Locate the cell with the specified text and output its [X, Y] center coordinate. 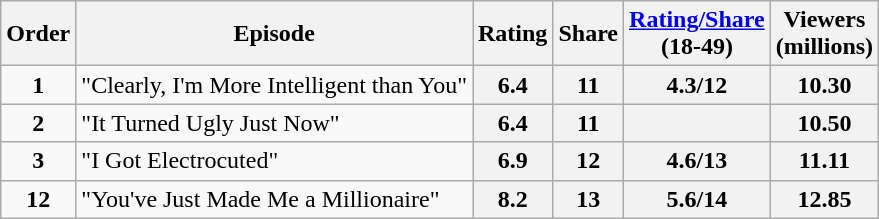
4.6/13 [698, 161]
"I Got Electrocuted" [274, 161]
"It Turned Ugly Just Now" [274, 123]
3 [38, 161]
"You've Just Made Me a Millionaire" [274, 199]
"Clearly, I'm More Intelligent than You" [274, 85]
12.85 [824, 199]
Viewers(millions) [824, 34]
10.30 [824, 85]
Share [588, 34]
5.6/14 [698, 199]
Rating [512, 34]
Order [38, 34]
13 [588, 199]
Rating/Share(18-49) [698, 34]
11.11 [824, 161]
1 [38, 85]
Episode [274, 34]
6.9 [512, 161]
4.3/12 [698, 85]
8.2 [512, 199]
10.50 [824, 123]
2 [38, 123]
